Detect which cell encompasses the target text, then output its [x, y] center coordinate. 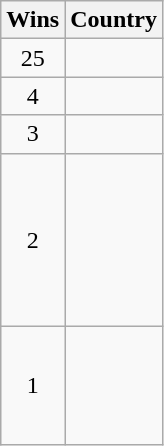
4 [33, 96]
Country [114, 20]
Wins [33, 20]
25 [33, 58]
3 [33, 134]
1 [33, 386]
2 [33, 240]
